Provide the [x, y] coordinate of the cell's center where the given text is located.  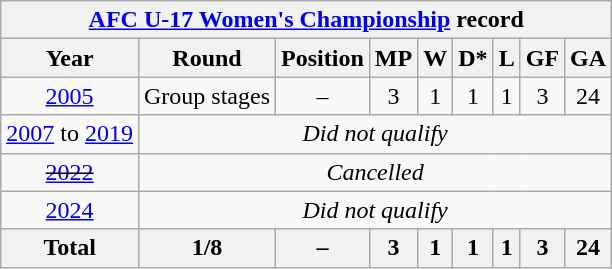
AFC U-17 Women's Championship record [306, 20]
Total [70, 248]
Round [206, 58]
MP [393, 58]
Cancelled [374, 172]
Group stages [206, 96]
GF [542, 58]
W [436, 58]
GA [588, 58]
2024 [70, 210]
Position [323, 58]
L [506, 58]
2005 [70, 96]
2007 to 2019 [70, 134]
2022 [70, 172]
1/8 [206, 248]
D* [473, 58]
Year [70, 58]
